Identify which cell holds the provided text, then report its [X, Y] central coordinate. 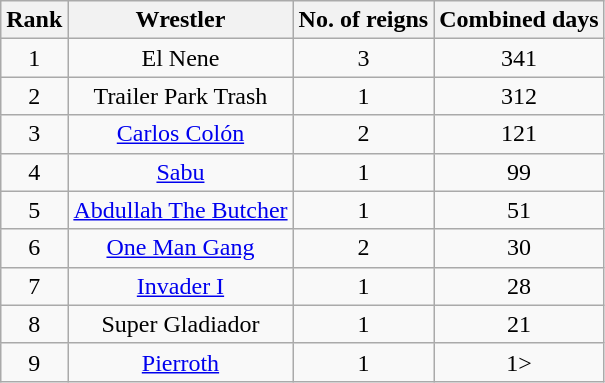
21 [519, 324]
341 [519, 58]
312 [519, 96]
Combined days [519, 20]
One Man Gang [180, 248]
30 [519, 248]
Sabu [180, 172]
8 [34, 324]
Carlos Colón [180, 134]
Pierroth [180, 362]
Abdullah The Butcher [180, 210]
Rank [34, 20]
7 [34, 286]
4 [34, 172]
51 [519, 210]
9 [34, 362]
5 [34, 210]
Wrestler [180, 20]
6 [34, 248]
1> [519, 362]
El Nene [180, 58]
No. of reigns [364, 20]
Trailer Park Trash [180, 96]
99 [519, 172]
28 [519, 286]
Super Gladiador [180, 324]
121 [519, 134]
Invader I [180, 286]
